From the cell containing the given text, extract its center point as (X, Y) coordinate. 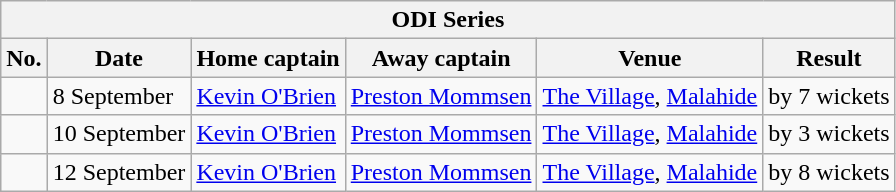
Venue (650, 58)
Date (119, 58)
Away captain (441, 58)
8 September (119, 96)
by 7 wickets (829, 96)
No. (24, 58)
ODI Series (448, 20)
by 3 wickets (829, 134)
12 September (119, 172)
Home captain (268, 58)
by 8 wickets (829, 172)
10 September (119, 134)
Result (829, 58)
